Identify which cell holds the provided text, then report its (X, Y) central coordinate. 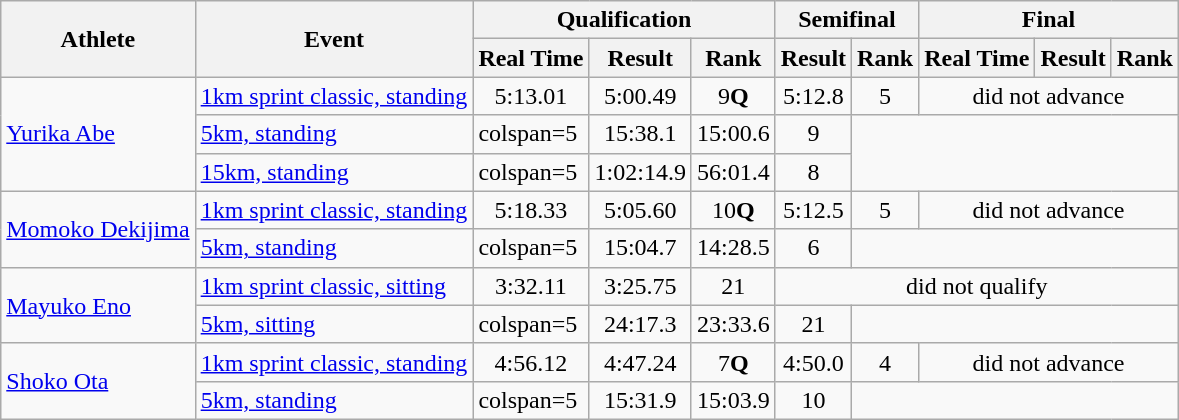
6 (813, 248)
Event (334, 39)
14:28.5 (733, 248)
Qualification (624, 20)
10 (813, 400)
4:47.24 (640, 362)
Athlete (98, 39)
15:00.6 (733, 134)
5:18.33 (531, 210)
did not qualify (976, 286)
4:50.0 (813, 362)
15:31.9 (640, 400)
1:02:14.9 (640, 172)
15:04.7 (640, 248)
9 (813, 134)
Yurika Abe (98, 134)
56:01.4 (733, 172)
7Q (733, 362)
Shoko Ota (98, 381)
Semifinal (847, 20)
Mayuko Eno (98, 305)
1km sprint classic, sitting (334, 286)
5:05.60 (640, 210)
9Q (733, 96)
Momoko Dekijima (98, 229)
5:13.01 (531, 96)
5km, sitting (334, 324)
3:32.11 (531, 286)
Final (1049, 20)
3:25.75 (640, 286)
15km, standing (334, 172)
10Q (733, 210)
15:03.9 (733, 400)
23:33.6 (733, 324)
5:12.5 (813, 210)
5:00.49 (640, 96)
5:12.8 (813, 96)
8 (813, 172)
24:17.3 (640, 324)
15:38.1 (640, 134)
4:56.12 (531, 362)
4 (886, 362)
